Locate the cell with the specified text and output its [X, Y] center coordinate. 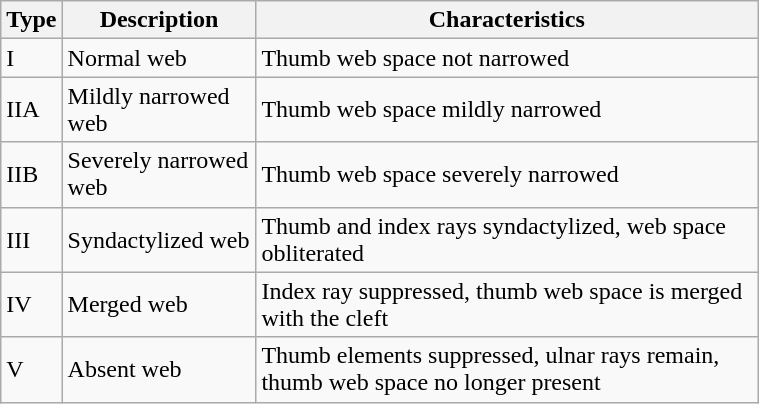
Severely narrowed web [159, 174]
Thumb elements suppressed, ulnar rays remain, thumb web space no longer present [507, 370]
Thumb and index rays syndactylized, web space obliterated [507, 240]
IV [32, 304]
Thumb web space mildly narrowed [507, 110]
Description [159, 20]
Characteristics [507, 20]
Absent web [159, 370]
III [32, 240]
Normal web [159, 58]
Merged web [159, 304]
Index ray suppressed, thumb web space is merged with the cleft [507, 304]
Mildly narrowed web [159, 110]
Type [32, 20]
Thumb web space not narrowed [507, 58]
IIA [32, 110]
I [32, 58]
Thumb web space severely narrowed [507, 174]
IIB [32, 174]
V [32, 370]
Syndactylized web [159, 240]
